Find where the given text appears and provide that cell's center as (X, Y) coordinate. 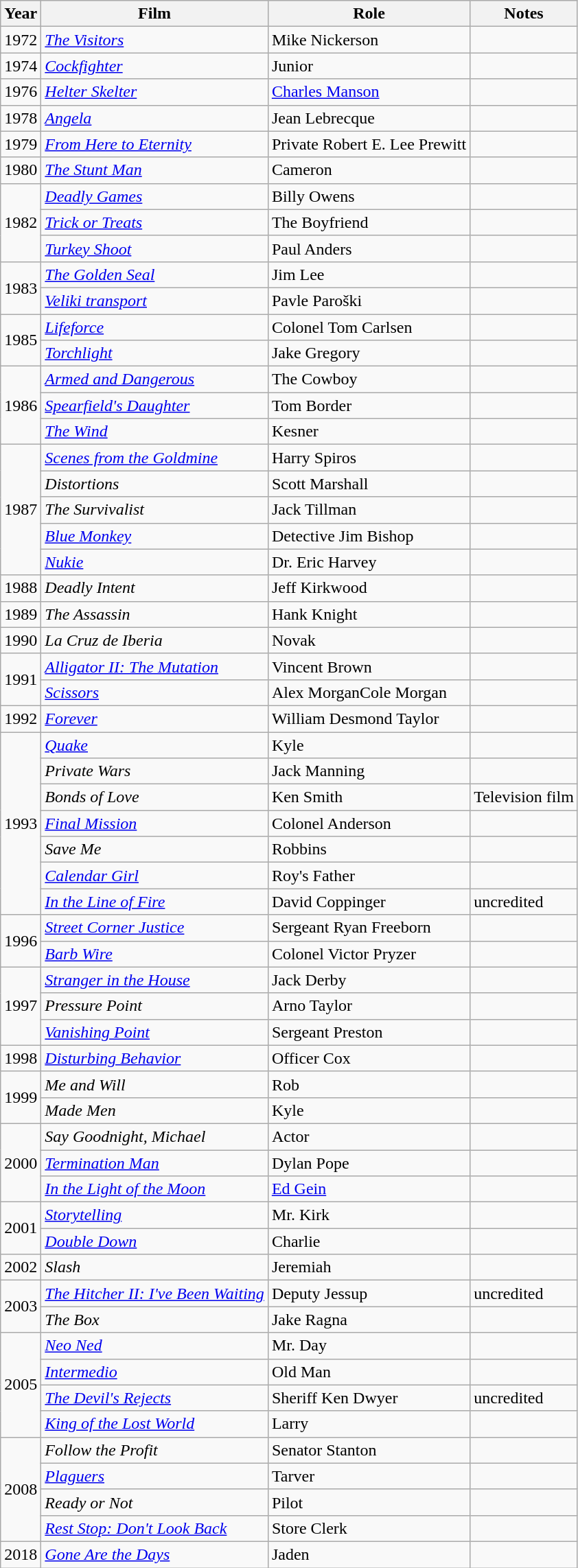
From Here to Eternity (155, 144)
Ken Smith (369, 797)
Deadly Intent (155, 588)
Pressure Point (155, 1006)
Role (369, 14)
Dylan Pope (369, 1163)
Scenes from the Goldmine (155, 458)
In the Line of Fire (155, 902)
Distortions (155, 484)
2003 (21, 1307)
Private Wars (155, 771)
Say Goodnight, Michael (155, 1136)
2001 (21, 1228)
In the Light of the Moon (155, 1189)
1987 (21, 510)
Charlie (369, 1241)
Mr. Kirk (369, 1215)
The Devil's Rejects (155, 1398)
Pilot (369, 1502)
Pavle Paroški (369, 301)
Angela (155, 118)
David Coppinger (369, 902)
1996 (21, 941)
Slash (155, 1267)
Novak (369, 640)
Kesner (369, 432)
Lifeforce (155, 327)
Old Man (369, 1372)
Quake (155, 745)
Sergeant Ryan Freeborn (369, 928)
Arno Taylor (369, 1006)
The Stunt Man (155, 170)
Plaguers (155, 1476)
The Survivalist (155, 510)
Jaden (369, 1554)
1989 (21, 614)
Disturbing Behavior (155, 1058)
Harry Spiros (369, 458)
Street Corner Justice (155, 928)
Junior (369, 66)
1991 (21, 679)
Alex MorganCole Morgan (369, 692)
La Cruz de Iberia (155, 640)
Vincent Brown (369, 666)
Mike Nickerson (369, 40)
Jack Manning (369, 771)
Roy's Father (369, 876)
Officer Cox (369, 1058)
Senator Stanton (369, 1450)
1982 (21, 222)
Alligator II: The Mutation (155, 666)
Cameron (369, 170)
Scissors (155, 692)
1980 (21, 170)
Follow the Profit (155, 1450)
1998 (21, 1058)
The Cowboy (369, 379)
Dr. Eric Harvey (369, 562)
Stranger in the House (155, 980)
Television film (524, 797)
Jeremiah (369, 1267)
2002 (21, 1267)
Jeff Kirkwood (369, 588)
Paul Anders (369, 248)
Sergeant Preston (369, 1032)
Armed and Dangerous (155, 379)
Forever (155, 718)
Jean Lebrecque (369, 118)
1993 (21, 823)
2018 (21, 1554)
Year (21, 14)
Final Mission (155, 823)
Mr. Day (369, 1346)
2008 (21, 1489)
Jim Lee (369, 274)
The Visitors (155, 40)
Turkey Shoot (155, 248)
Larry (369, 1424)
Tom Border (369, 406)
1988 (21, 588)
Billy Owens (369, 196)
Colonel Victor Pryzer (369, 954)
King of the Lost World (155, 1424)
Vanishing Point (155, 1032)
1976 (21, 92)
1983 (21, 288)
1985 (21, 340)
Deadly Games (155, 196)
1974 (21, 66)
Store Clerk (369, 1528)
1990 (21, 640)
Nukie (155, 562)
1979 (21, 144)
Ready or Not (155, 1502)
1999 (21, 1097)
Termination Man (155, 1163)
Jack Derby (369, 980)
Robbins (369, 850)
1972 (21, 40)
The Box (155, 1320)
Gone Are the Days (155, 1554)
Spearfield's Daughter (155, 406)
Ed Gein (369, 1189)
Blue Monkey (155, 536)
Bonds of Love (155, 797)
Private Robert E. Lee Prewitt (369, 144)
Jake Gregory (369, 353)
Rob (369, 1084)
The Boyfriend (369, 222)
Calendar Girl (155, 876)
Charles Manson (369, 92)
The Hitcher II: I've Been Waiting (155, 1294)
The Golden Seal (155, 274)
Detective Jim Bishop (369, 536)
1978 (21, 118)
Film (155, 14)
Jack Tillman (369, 510)
Double Down (155, 1241)
Made Men (155, 1110)
Notes (524, 14)
Colonel Anderson (369, 823)
1986 (21, 406)
Torchlight (155, 353)
1992 (21, 718)
Barb Wire (155, 954)
2005 (21, 1385)
The Assassin (155, 614)
Scott Marshall (369, 484)
2000 (21, 1162)
Me and Will (155, 1084)
Intermedio (155, 1372)
The Wind (155, 432)
Storytelling (155, 1215)
Neo Ned (155, 1346)
Veliki transport (155, 301)
Colonel Tom Carlsen (369, 327)
Tarver (369, 1476)
Deputy Jessup (369, 1294)
Trick or Treats (155, 222)
Actor (369, 1136)
Save Me (155, 850)
Cockfighter (155, 66)
Sheriff Ken Dwyer (369, 1398)
William Desmond Taylor (369, 718)
Jake Ragna (369, 1320)
Hank Knight (369, 614)
1997 (21, 1006)
Helter Skelter (155, 92)
Rest Stop: Don't Look Back (155, 1528)
